Detect which cell encompasses the target text, then output its (x, y) center coordinate. 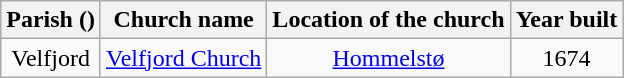
1674 (566, 58)
Year built (566, 20)
Parish () (51, 20)
Velfjord (51, 58)
Church name (183, 20)
Location of the church (388, 20)
Hommelstø (388, 58)
Velfjord Church (183, 58)
